Return the [X, Y] coordinate for the center point of the cell that contains the specified text.  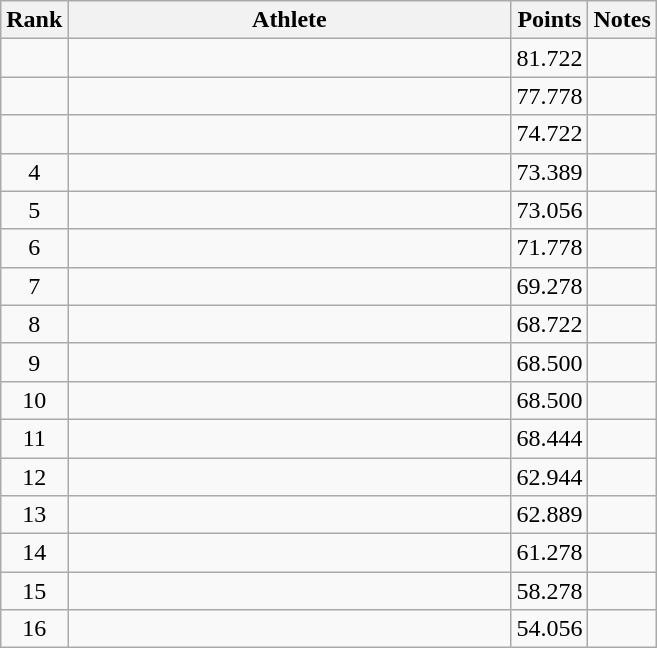
69.278 [550, 286]
61.278 [550, 553]
81.722 [550, 58]
11 [34, 438]
Notes [622, 20]
16 [34, 629]
15 [34, 591]
71.778 [550, 248]
Athlete [290, 20]
62.889 [550, 515]
68.722 [550, 324]
6 [34, 248]
7 [34, 286]
10 [34, 400]
8 [34, 324]
74.722 [550, 134]
12 [34, 477]
Points [550, 20]
13 [34, 515]
5 [34, 210]
14 [34, 553]
77.778 [550, 96]
73.056 [550, 210]
4 [34, 172]
68.444 [550, 438]
9 [34, 362]
73.389 [550, 172]
62.944 [550, 477]
58.278 [550, 591]
54.056 [550, 629]
Rank [34, 20]
